Detect which cell encompasses the target text, then output its (X, Y) center coordinate. 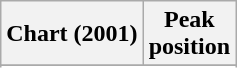
Peakposition (189, 34)
Chart (2001) (72, 34)
